Detect which cell encompasses the target text, then output its [x, y] center coordinate. 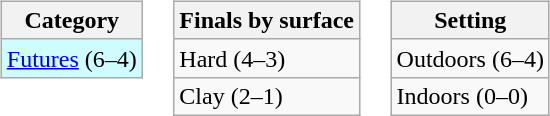
Futures (6–4) [72, 58]
Category [72, 20]
Finals by surface [267, 20]
Clay (2–1) [267, 96]
Setting [470, 20]
Outdoors (6–4) [470, 58]
Indoors (0–0) [470, 96]
Hard (4–3) [267, 58]
